From the cell containing the given text, extract its center point as (X, Y) coordinate. 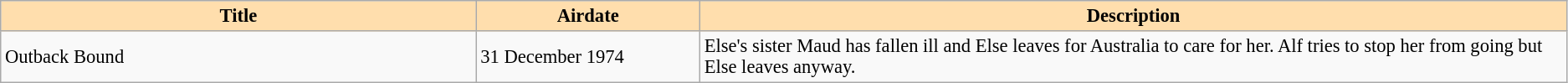
Airdate (587, 16)
31 December 1974 (587, 57)
Title (238, 16)
Outback Bound (238, 57)
Else's sister Maud has fallen ill and Else leaves for Australia to care for her. Alf tries to stop her from going but Else leaves anyway. (1133, 57)
Description (1133, 16)
